Search for the cell housing the specified text and yield its [X, Y] center coordinate. 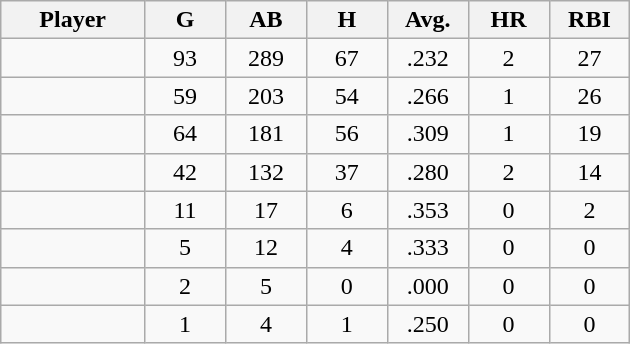
RBI [590, 20]
.333 [428, 248]
203 [266, 96]
.353 [428, 210]
12 [266, 248]
14 [590, 172]
64 [186, 134]
289 [266, 58]
.000 [428, 286]
56 [346, 134]
.232 [428, 58]
.309 [428, 134]
27 [590, 58]
6 [346, 210]
11 [186, 210]
132 [266, 172]
HR [508, 20]
.266 [428, 96]
Player [73, 20]
G [186, 20]
181 [266, 134]
Avg. [428, 20]
17 [266, 210]
37 [346, 172]
67 [346, 58]
93 [186, 58]
59 [186, 96]
19 [590, 134]
.280 [428, 172]
H [346, 20]
42 [186, 172]
AB [266, 20]
26 [590, 96]
.250 [428, 324]
54 [346, 96]
